Provide the (X, Y) coordinate of the cell's center where the given text is located.  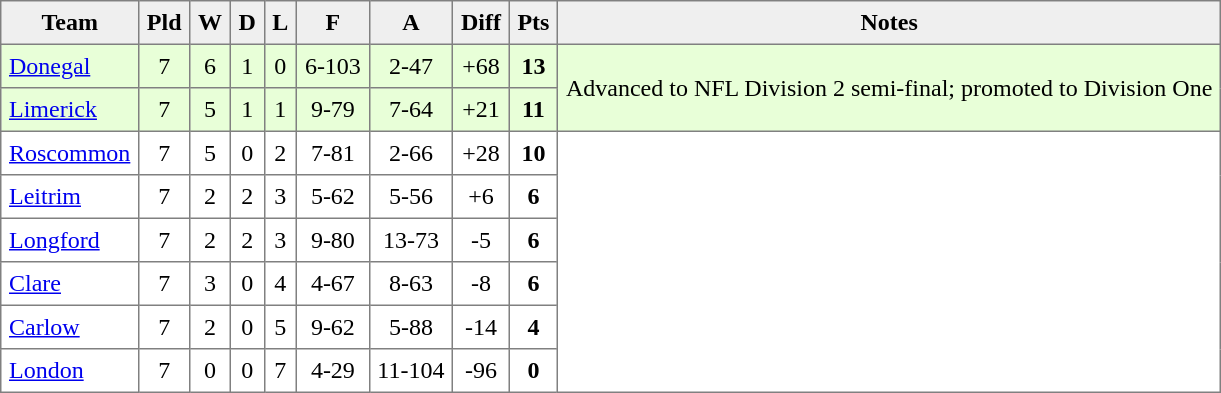
7-81 (333, 153)
10 (533, 153)
Carlow (70, 327)
A (411, 23)
-14 (481, 327)
Donegal (70, 66)
4-67 (333, 284)
2-66 (411, 153)
D (247, 23)
9-79 (333, 110)
London (70, 371)
-8 (481, 284)
5-56 (411, 197)
Pld (164, 23)
Pts (533, 23)
13 (533, 66)
+68 (481, 66)
8-63 (411, 284)
Team (70, 23)
2-47 (411, 66)
L (280, 23)
Notes (890, 23)
W (210, 23)
11 (533, 110)
F (333, 23)
Advanced to NFL Division 2 semi-final; promoted to Division One (890, 88)
Longford (70, 240)
-5 (481, 240)
Roscommon (70, 153)
7-64 (411, 110)
+21 (481, 110)
-96 (481, 371)
9-80 (333, 240)
Diff (481, 23)
5-88 (411, 327)
5-62 (333, 197)
Clare (70, 284)
9-62 (333, 327)
4-29 (333, 371)
Limerick (70, 110)
6-103 (333, 66)
+6 (481, 197)
+28 (481, 153)
Leitrim (70, 197)
11-104 (411, 371)
13-73 (411, 240)
